Scan for the cell matching the given text and deliver its (x, y) coordinate at center. 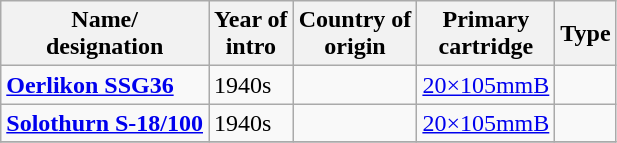
Year ofintro (252, 34)
Name/designation (105, 34)
Type (586, 34)
Country oforigin (355, 34)
Solothurn S-18/100 (105, 123)
Primarycartridge (486, 34)
Oerlikon SSG36 (105, 85)
